Output the [x, y] coordinate of the center of the cell containing the given text.  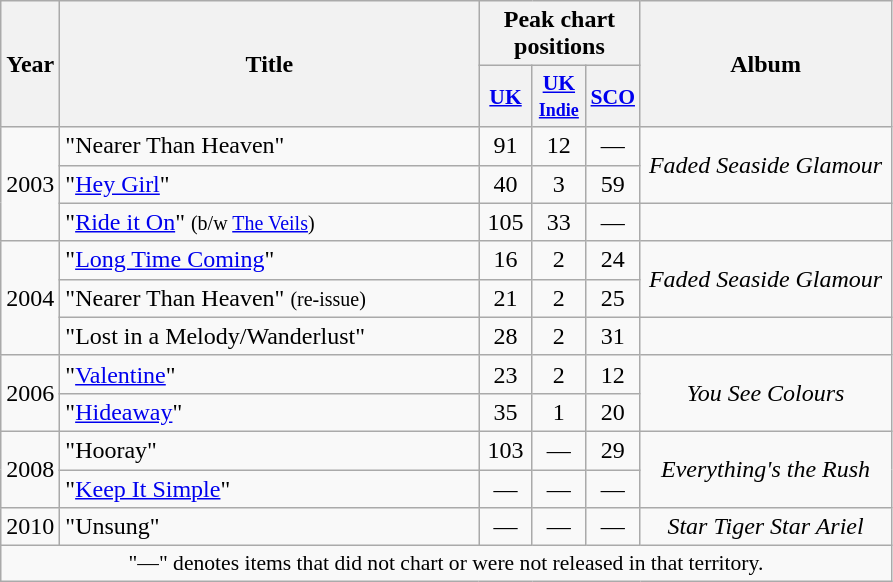
Year [30, 64]
Everything's the Rush [766, 469]
1 [558, 412]
"Hey Girl" [270, 184]
16 [506, 260]
2008 [30, 469]
Peak chart positions [560, 34]
"Long Time Coming" [270, 260]
2006 [30, 393]
"Nearer Than Heaven" [270, 146]
"—" denotes items that did not chart or were not released in that territory. [446, 564]
33 [558, 222]
2003 [30, 184]
103 [506, 450]
Star Tiger Star Ariel [766, 527]
"Valentine" [270, 374]
"Unsung" [270, 527]
105 [506, 222]
2004 [30, 298]
UK [506, 96]
23 [506, 374]
"Nearer Than Heaven" (re-issue) [270, 298]
35 [506, 412]
24 [614, 260]
"Hooray" [270, 450]
40 [506, 184]
Album [766, 64]
"Lost in a Melody/Wanderlust" [270, 336]
21 [506, 298]
28 [506, 336]
29 [614, 450]
20 [614, 412]
91 [506, 146]
You See Colours [766, 393]
"Keep It Simple" [270, 489]
59 [614, 184]
"Ride it On" (b/w The Veils) [270, 222]
SCO [614, 96]
3 [558, 184]
Title [270, 64]
"Hideaway" [270, 412]
UKIndie [558, 96]
31 [614, 336]
25 [614, 298]
2010 [30, 527]
